Capture the cell that displays the provided text and extract its [X, Y] central coordinate. 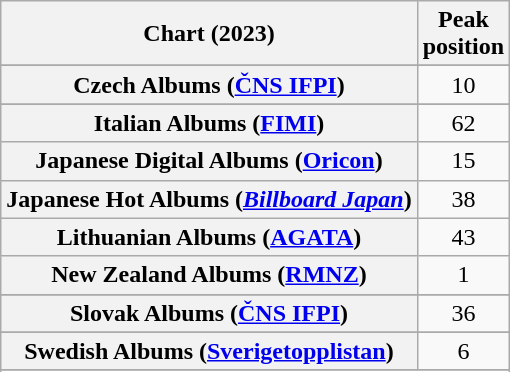
Czech Albums (ČNS IFPI) [209, 85]
Slovak Albums (ČNS IFPI) [209, 313]
36 [463, 313]
Peakposition [463, 34]
Japanese Digital Albums (Oricon) [209, 161]
Swedish Albums (Sverigetopplistan) [209, 351]
62 [463, 123]
Japanese Hot Albums (Billboard Japan) [209, 199]
Italian Albums (FIMI) [209, 123]
1 [463, 275]
Chart (2023) [209, 34]
38 [463, 199]
6 [463, 351]
New Zealand Albums (RMNZ) [209, 275]
10 [463, 85]
Lithuanian Albums (AGATA) [209, 237]
43 [463, 237]
15 [463, 161]
